Pinpoint the cell where the given text exists, returning its (x, y) midpoint coordinate. 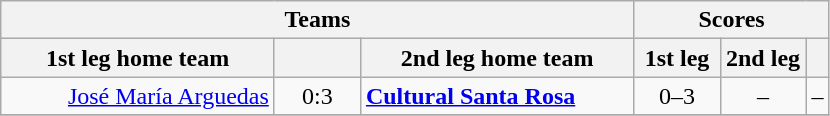
0:3 (317, 96)
1st leg (677, 58)
0–3 (677, 96)
2nd leg home team (497, 58)
Cultural Santa Rosa (497, 96)
Teams (318, 20)
1st leg home team (138, 58)
José María Arguedas (138, 96)
Scores (732, 20)
2nd leg (763, 58)
